Search for the cell housing the specified text and yield its [X, Y] center coordinate. 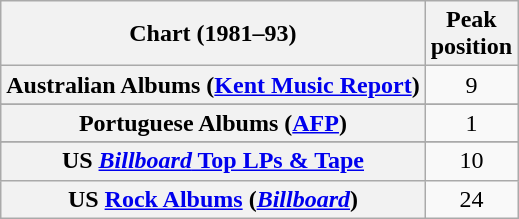
Peakposition [471, 34]
US Rock Albums (Billboard) [213, 199]
Portuguese Albums (AFP) [213, 123]
Australian Albums (Kent Music Report) [213, 85]
24 [471, 199]
US Billboard Top LPs & Tape [213, 161]
Chart (1981–93) [213, 34]
9 [471, 85]
1 [471, 123]
10 [471, 161]
